Pinpoint the cell where the given text exists, returning its [x, y] midpoint coordinate. 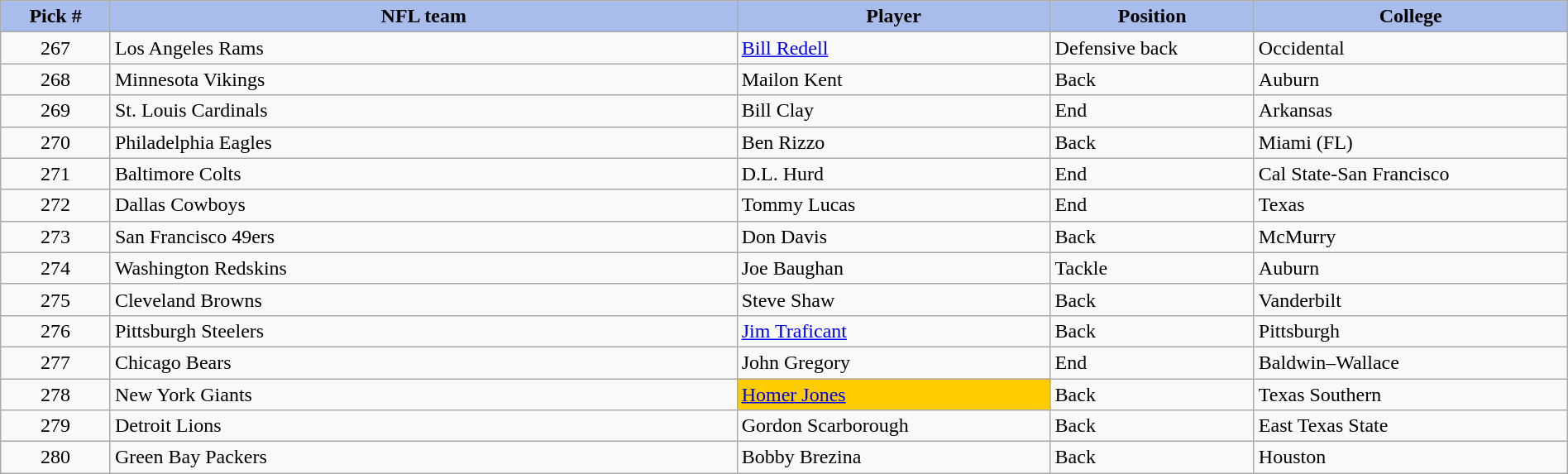
276 [56, 331]
Chicago Bears [423, 362]
New York Giants [423, 395]
Steve Shaw [893, 299]
Washington Redskins [423, 268]
McMurry [1411, 237]
Defensive back [1152, 48]
Houston [1411, 457]
271 [56, 174]
Vanderbilt [1411, 299]
273 [56, 237]
Jim Traficant [893, 331]
Ben Rizzo [893, 142]
275 [56, 299]
Pittsburgh [1411, 331]
Homer Jones [893, 395]
Pittsburgh Steelers [423, 331]
Gordon Scarborough [893, 426]
Position [1152, 17]
274 [56, 268]
Pick # [56, 17]
270 [56, 142]
Joe Baughan [893, 268]
Bill Clay [893, 111]
Texas [1411, 205]
Tommy Lucas [893, 205]
Bobby Brezina [893, 457]
Los Angeles Rams [423, 48]
Detroit Lions [423, 426]
Baltimore Colts [423, 174]
Don Davis [893, 237]
Bill Redell [893, 48]
267 [56, 48]
D.L. Hurd [893, 174]
Green Bay Packers [423, 457]
St. Louis Cardinals [423, 111]
Texas Southern [1411, 395]
John Gregory [893, 362]
Player [893, 17]
Minnesota Vikings [423, 79]
279 [56, 426]
Arkansas [1411, 111]
San Francisco 49ers [423, 237]
Cal State-San Francisco [1411, 174]
East Texas State [1411, 426]
272 [56, 205]
Mailon Kent [893, 79]
278 [56, 395]
Philadelphia Eagles [423, 142]
College [1411, 17]
Occidental [1411, 48]
268 [56, 79]
NFL team [423, 17]
Cleveland Browns [423, 299]
Dallas Cowboys [423, 205]
Tackle [1152, 268]
277 [56, 362]
Miami (FL) [1411, 142]
280 [56, 457]
Baldwin–Wallace [1411, 362]
269 [56, 111]
